Output the (X, Y) coordinate of the center of the cell containing the given text.  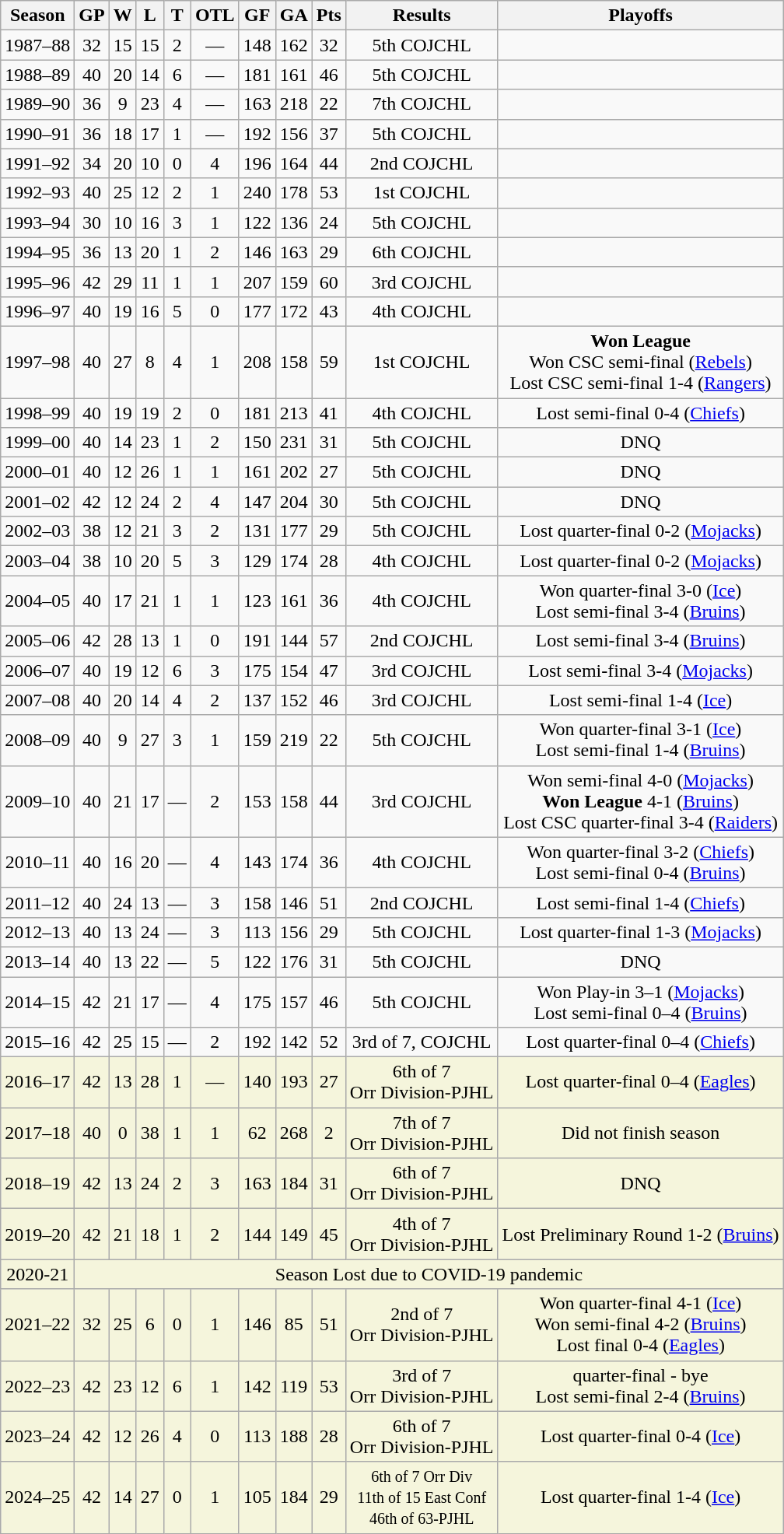
4th of 7Orr Division-PJHL (422, 1234)
172 (294, 311)
Lost quarter-final 0–4 (Chiefs) (641, 1042)
2015–16 (37, 1042)
2024–25 (37, 1497)
2003–04 (37, 561)
143 (257, 862)
3rd of 7, COJCHL (422, 1042)
219 (294, 741)
Won quarter-final 4-1 (Ice)Won semi-final 4-2 (Bruins)Lost final 0-4 (Eagles) (641, 1325)
52 (328, 1042)
Lost semi-final 3-4 (Bruins) (641, 641)
1991–92 (37, 163)
178 (294, 193)
OTL (215, 16)
148 (257, 45)
131 (257, 531)
7th of 7Orr Division-PJHL (422, 1133)
188 (294, 1436)
2014–15 (37, 1002)
L (149, 16)
193 (294, 1083)
150 (257, 443)
2019–20 (37, 1234)
191 (257, 641)
45 (328, 1234)
Lost Preliminary Round 1-2 (Bruins) (641, 1234)
2006–07 (37, 671)
1988–89 (37, 75)
GA (294, 16)
154 (294, 671)
2005–06 (37, 641)
3rd of 7Orr Division-PJHL (422, 1386)
Results (422, 16)
162 (294, 45)
207 (257, 282)
137 (257, 700)
2023–24 (37, 1436)
2021–22 (37, 1325)
1987–88 (37, 45)
Won LeagueWon CSC semi-final (Rebels)Lost CSC semi-final 1-4 (Rangers) (641, 362)
1992–93 (37, 193)
2007–08 (37, 700)
1999–00 (37, 443)
2020-21 (37, 1274)
1993–94 (37, 222)
152 (294, 700)
2001–02 (37, 502)
6th of 7 Orr Div11th of 15 East Conf46th of 63-PJHL (422, 1497)
Won Play-in 3–1 (Mojacks)Lost semi-final 0–4 (Bruins) (641, 1002)
218 (294, 104)
1994–95 (37, 252)
2000–01 (37, 472)
123 (257, 601)
Lost semi-final 1-4 (Chiefs) (641, 902)
GF (257, 16)
2011–12 (37, 902)
1996–97 (37, 311)
208 (257, 362)
213 (294, 413)
43 (328, 311)
268 (294, 1133)
Season (37, 16)
147 (257, 502)
140 (257, 1083)
1995–96 (37, 282)
GP (92, 16)
85 (294, 1325)
Lost quarter-final 1-4 (Ice) (641, 1497)
Pts (328, 16)
Won quarter-final 3-1 (Ice)Lost semi-final 1-4 (Bruins) (641, 741)
Playoffs (641, 16)
2010–11 (37, 862)
47 (328, 671)
11 (149, 282)
2002–03 (37, 531)
2018–19 (37, 1184)
34 (92, 163)
Did not finish season (641, 1133)
2004–05 (37, 601)
Lost quarter-final 0-4 (Ice) (641, 1436)
105 (257, 1497)
7th COJCHL (422, 104)
W (123, 16)
2009–10 (37, 801)
60 (328, 282)
1998–99 (37, 413)
119 (294, 1386)
Won semi-final 4-0 (Mojacks)Won League 4-1 (Bruins)Lost CSC quarter-final 3-4 (Raiders) (641, 801)
Season Lost due to COVID-19 pandemic (429, 1274)
Lost semi-final 3-4 (Mojacks) (641, 671)
231 (294, 443)
2022–23 (37, 1386)
37 (328, 134)
quarter-final - bye Lost semi-final 2-4 (Bruins) (641, 1386)
2013–14 (37, 961)
8 (149, 362)
6th COJCHL (422, 252)
149 (294, 1234)
Lost quarter-final 1-3 (Mojacks) (641, 932)
Won quarter-final 3-0 (Ice)Lost semi-final 3-4 (Bruins) (641, 601)
59 (328, 362)
1997–98 (37, 362)
240 (257, 193)
41 (328, 413)
204 (294, 502)
T (177, 16)
157 (294, 1002)
136 (294, 222)
2016–17 (37, 1083)
176 (294, 961)
Lost semi-final 0-4 (Chiefs) (641, 413)
2017–18 (37, 1133)
202 (294, 472)
1989–90 (37, 104)
57 (328, 641)
2012–13 (37, 932)
2008–09 (37, 741)
62 (257, 1133)
Lost semi-final 1-4 (Ice) (641, 700)
196 (257, 163)
129 (257, 561)
2nd of 7Orr Division-PJHL (422, 1325)
164 (294, 163)
153 (257, 801)
1990–91 (37, 134)
Lost quarter-final 0–4 (Eagles) (641, 1083)
Won quarter-final 3-2 (Chiefs)Lost semi-final 0-4 (Bruins) (641, 862)
